Find where the given text appears and provide that cell's center as [X, Y] coordinate. 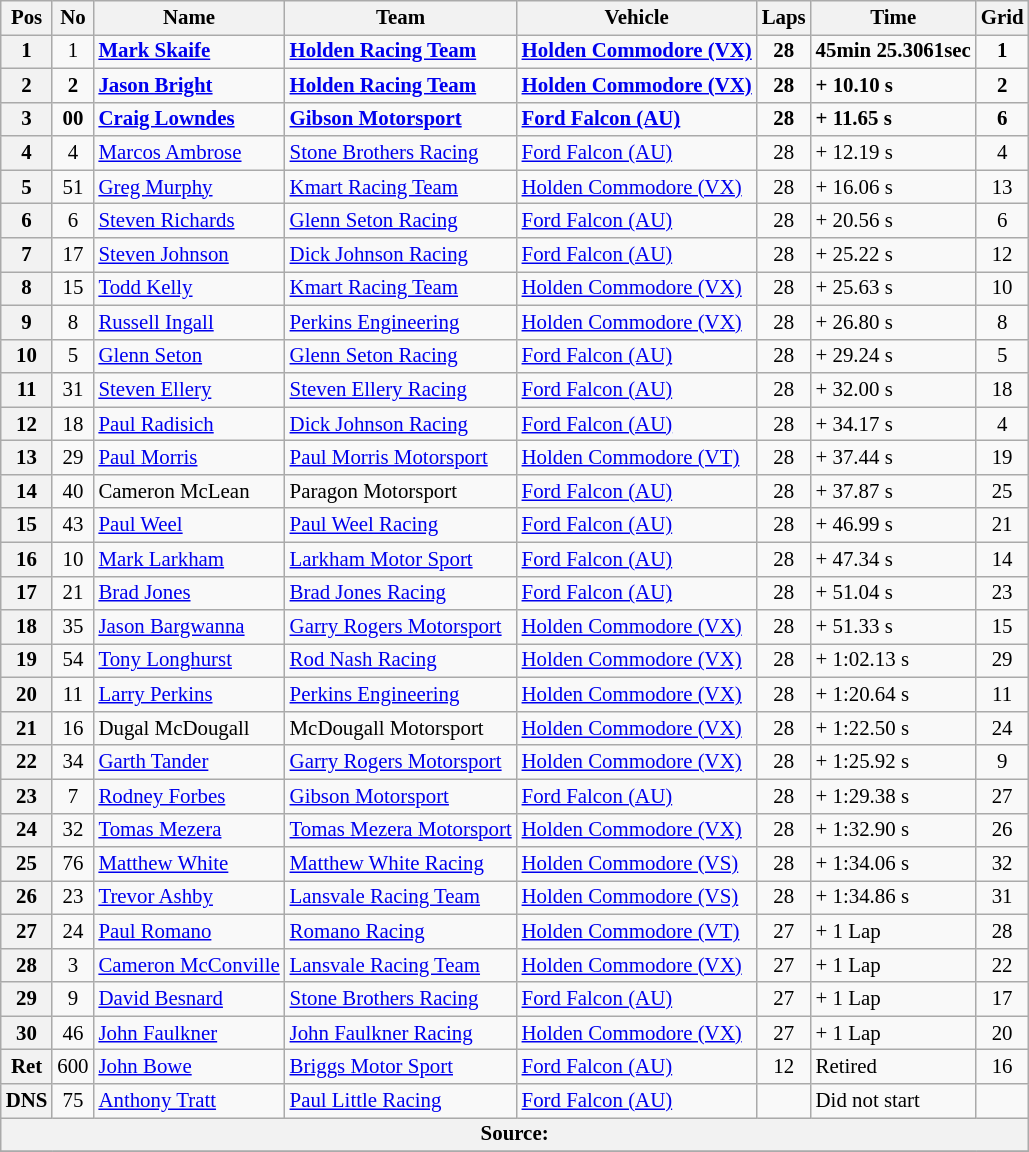
Briggs Motor Sport [401, 1067]
Romano Racing [401, 931]
Rodney Forbes [188, 796]
Greg Murphy [188, 187]
+ 20.56 s [894, 221]
600 [72, 1067]
Name [188, 18]
Steven Ellery Racing [401, 390]
Todd Kelly [188, 288]
+ 37.87 s [894, 491]
Mark Skaife [188, 51]
+ 51.33 s [894, 627]
Larry Perkins [188, 695]
+ 1:32.90 s [894, 830]
Craig Lowndes [188, 119]
Paul Morris [188, 458]
Steven Richards [188, 221]
Team [401, 18]
Brad Jones Racing [401, 593]
Paragon Motorsport [401, 491]
+ 32.00 s [894, 390]
+ 29.24 s [894, 356]
Marcos Ambrose [188, 153]
45min 25.3061sec [894, 51]
Paul Morris Motorsport [401, 458]
David Besnard [188, 999]
40 [72, 491]
John Faulkner [188, 1033]
DNS [27, 1101]
Ret [27, 1067]
+ 34.17 s [894, 424]
+ 25.63 s [894, 288]
Glenn Seton [188, 356]
34 [72, 762]
00 [72, 119]
+ 16.06 s [894, 187]
John Faulkner Racing [401, 1033]
Grid [1002, 18]
Jason Bargwanna [188, 627]
+ 11.65 s [894, 119]
Brad Jones [188, 593]
John Bowe [188, 1067]
Mark Larkham [188, 559]
+ 1:22.50 s [894, 728]
Retired [894, 1067]
No [72, 18]
+ 26.80 s [894, 322]
54 [72, 661]
Russell Ingall [188, 322]
+ 1:34.86 s [894, 898]
+ 51.04 s [894, 593]
McDougall Motorsport [401, 728]
+ 12.19 s [894, 153]
Cameron McLean [188, 491]
+ 1:25.92 s [894, 762]
Did not start [894, 1101]
Tomas Mezera Motorsport [401, 830]
+ 1:02.13 s [894, 661]
51 [72, 187]
30 [27, 1033]
76 [72, 864]
35 [72, 627]
Rod Nash Racing [401, 661]
Pos [27, 18]
Cameron McConville [188, 965]
+ 25.22 s [894, 255]
Garth Tander [188, 762]
Paul Romano [188, 931]
Paul Weel [188, 525]
Paul Radisich [188, 424]
Matthew White [188, 864]
Matthew White Racing [401, 864]
Anthony Tratt [188, 1101]
Tony Longhurst [188, 661]
43 [72, 525]
+ 1:34.06 s [894, 864]
+ 1:20.64 s [894, 695]
Laps [784, 18]
75 [72, 1101]
+ 47.34 s [894, 559]
Dugal McDougall [188, 728]
Steven Ellery [188, 390]
Steven Johnson [188, 255]
+ 10.10 s [894, 85]
Time [894, 18]
Vehicle [637, 18]
Trevor Ashby [188, 898]
Larkham Motor Sport [401, 559]
Jason Bright [188, 85]
+ 1:29.38 s [894, 796]
Paul Weel Racing [401, 525]
Tomas Mezera [188, 830]
+ 37.44 s [894, 458]
Source: [515, 1135]
+ 46.99 s [894, 525]
46 [72, 1033]
Paul Little Racing [401, 1101]
